Output the [x, y] coordinate of the center of the cell containing the given text.  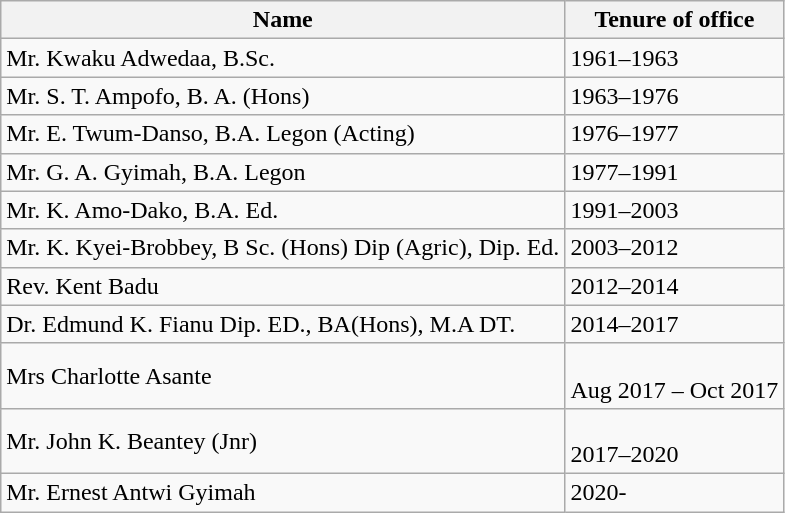
2017–2020 [674, 440]
Mr. Kwaku Adwedaa, B.Sc. [283, 58]
Mr. S. T. Ampofo, B. A. (Hons) [283, 96]
2014–2017 [674, 324]
Mr. E. Twum-Danso, B.A. Legon (Acting) [283, 134]
Mr. Ernest Antwi Gyimah [283, 492]
1963–1976 [674, 96]
2012–2014 [674, 286]
1976–1977 [674, 134]
2003–2012 [674, 248]
Tenure of office [674, 20]
Dr. Edmund K. Fianu Dip. ED., BA(Hons), M.A DT. [283, 324]
Mr. G. A. Gyimah, B.A. Legon [283, 172]
1961–1963 [674, 58]
Mr. John K. Beantey (Jnr) [283, 440]
Mrs Charlotte Asante [283, 376]
1977–1991 [674, 172]
Mr. K. Amo-Dako, B.A. Ed. [283, 210]
2020- [674, 492]
Aug 2017 – Oct 2017 [674, 376]
Mr. K. Kyei-Brobbey, B Sc. (Hons) Dip (Agric), Dip. Ed. [283, 248]
1991–2003 [674, 210]
Rev. Kent Badu [283, 286]
Name [283, 20]
